Provide the (X, Y) coordinate of the cell's center where the given text is located.  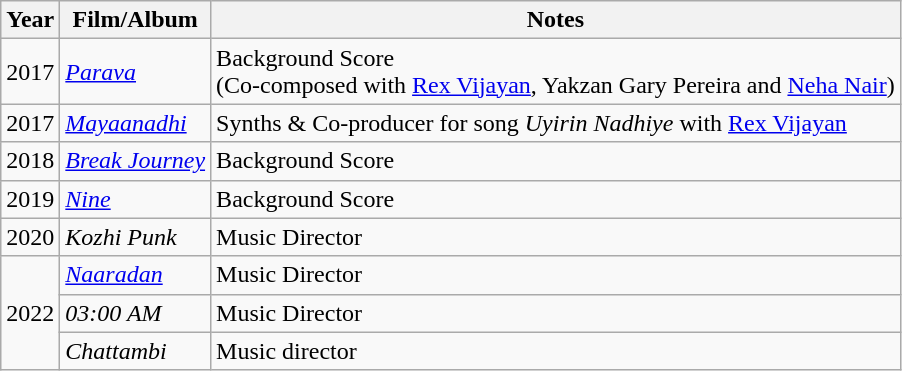
Chattambi (136, 351)
Mayaanadhi (136, 123)
Synths & Co-producer for song Uyirin Nadhiye with Rex Vijayan (556, 123)
Parava (136, 72)
Music director (556, 351)
2018 (30, 161)
Year (30, 20)
2022 (30, 313)
Break Journey (136, 161)
Naaradan (136, 275)
2020 (30, 237)
Nine (136, 199)
Notes (556, 20)
Film/Album (136, 20)
03:00 AM (136, 313)
Kozhi Punk (136, 237)
Background Score(Co-composed with Rex Vijayan, Yakzan Gary Pereira and Neha Nair) (556, 72)
2019 (30, 199)
